Determine the (x, y) coordinate at the center of the cell enclosing the given text.  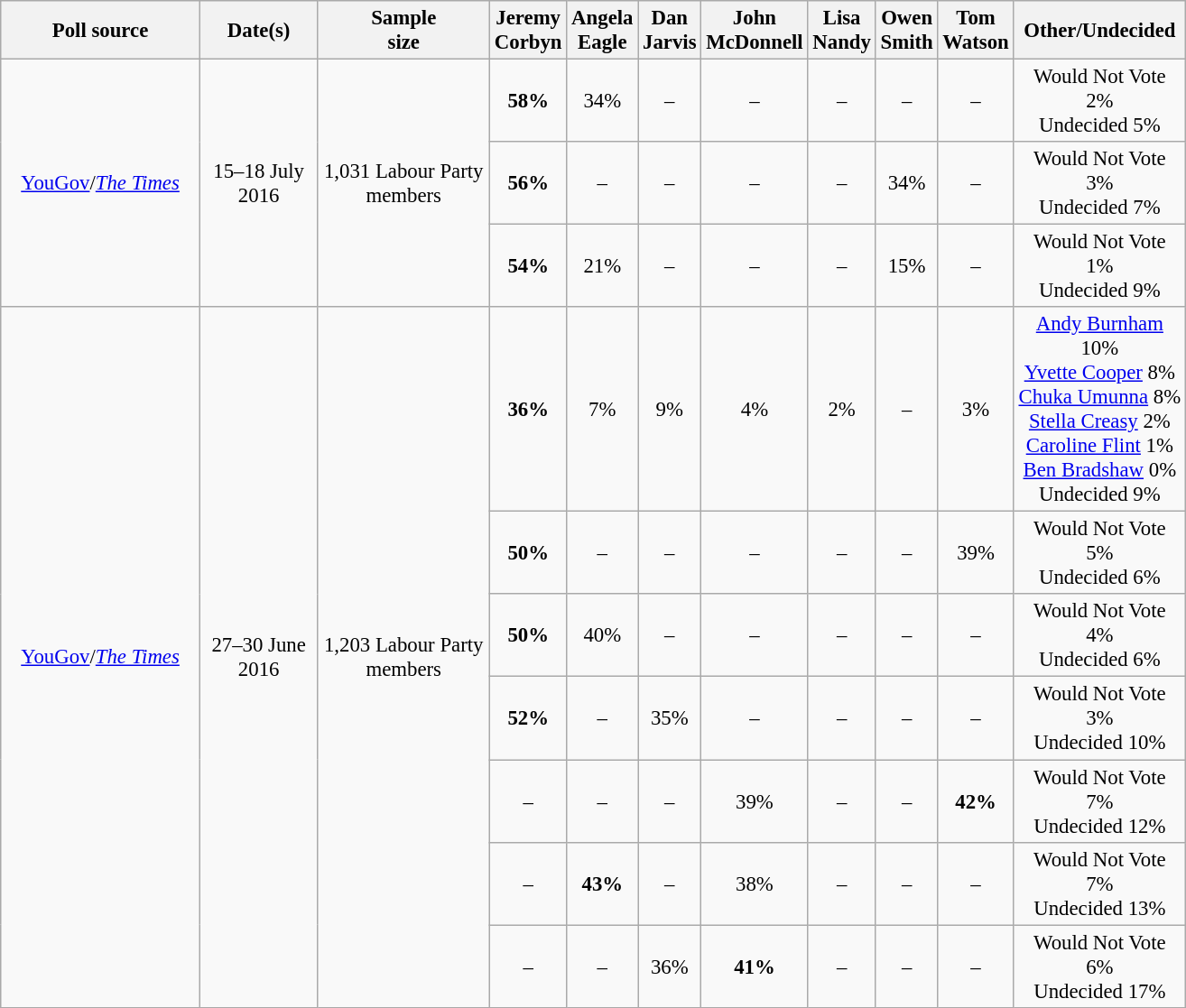
Jeremy Corbyn (529, 31)
Would Not Vote 6% Undecided 17% (1099, 966)
Owen Smith (906, 31)
58% (529, 101)
52% (529, 718)
2% (841, 410)
Would Not Vote 3%Undecided 7% (1099, 183)
Other/Undecided (1099, 31)
9% (670, 410)
Andy Burnham 10% Yvette Cooper 8% Chuka Umunna 8%Stella Creasy 2%Caroline Flint 1%Ben Bradshaw 0% Undecided 9% (1099, 410)
38% (755, 883)
Tom Watson (976, 31)
Date(s) (258, 31)
15–18 July 2016 (258, 184)
42% (976, 801)
Would Not Vote 7% Undecided 12% (1099, 801)
Would Not Vote 3% Undecided 10% (1099, 718)
1,203 Labour Party members (404, 657)
Dan Jarvis (670, 31)
15% (906, 266)
Lisa Nandy (841, 31)
Samplesize (404, 31)
41% (755, 966)
3% (976, 410)
4% (755, 410)
56% (529, 183)
7% (603, 410)
1,031 Labour Party members (404, 184)
Would Not Vote 5% Undecided 6% (1099, 553)
40% (603, 635)
John McDonnell (755, 31)
Would Not Vote 4% Undecided 6% (1099, 635)
54% (529, 266)
Would Not Vote 2%Undecided 5% (1099, 101)
27–30 June 2016 (258, 657)
21% (603, 266)
35% (670, 718)
Would Not Vote 1%Undecided 9% (1099, 266)
Angela Eagle (603, 31)
Would Not Vote 7% Undecided 13% (1099, 883)
Poll source (101, 31)
43% (603, 883)
